Pinpoint the cell where the given text exists, returning its (X, Y) midpoint coordinate. 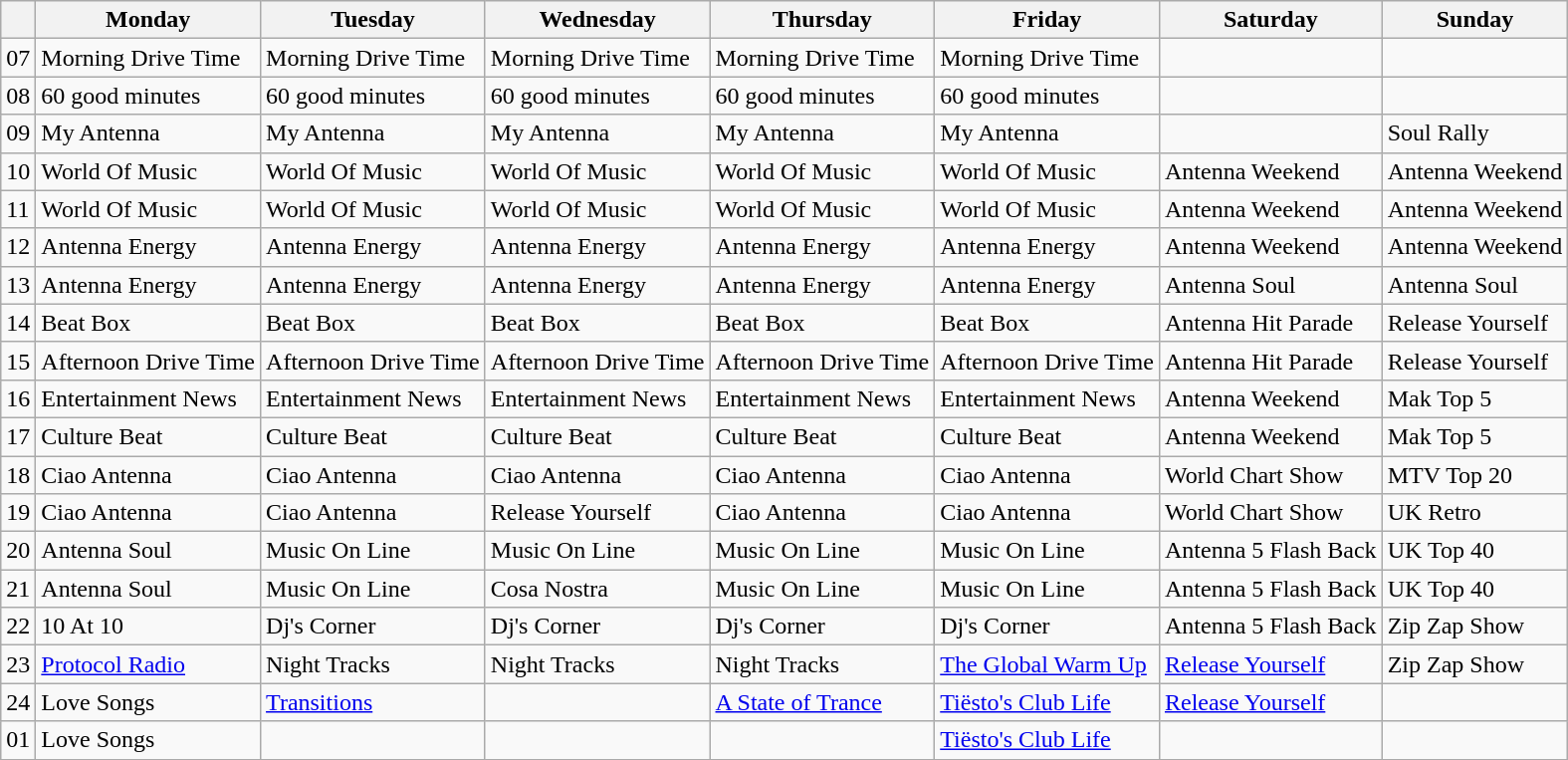
Cosa Nostra (597, 589)
Monday (148, 20)
20 (18, 551)
18 (18, 475)
07 (18, 58)
13 (18, 285)
19 (18, 513)
11 (18, 209)
14 (18, 323)
Soul Rally (1475, 133)
UK Retro (1475, 513)
Tuesday (373, 20)
10 (18, 171)
22 (18, 627)
Transitions (373, 702)
The Global Warm Up (1047, 664)
16 (18, 398)
A State of Trance (822, 702)
08 (18, 96)
24 (18, 702)
23 (18, 664)
Wednesday (597, 20)
Sunday (1475, 20)
12 (18, 247)
09 (18, 133)
Thursday (822, 20)
01 (18, 740)
Friday (1047, 20)
Saturday (1270, 20)
17 (18, 436)
21 (18, 589)
MTV Top 20 (1475, 475)
Protocol Radio (148, 664)
10 At 10 (148, 627)
15 (18, 361)
